From the cell containing the given text, extract its center point as [x, y] coordinate. 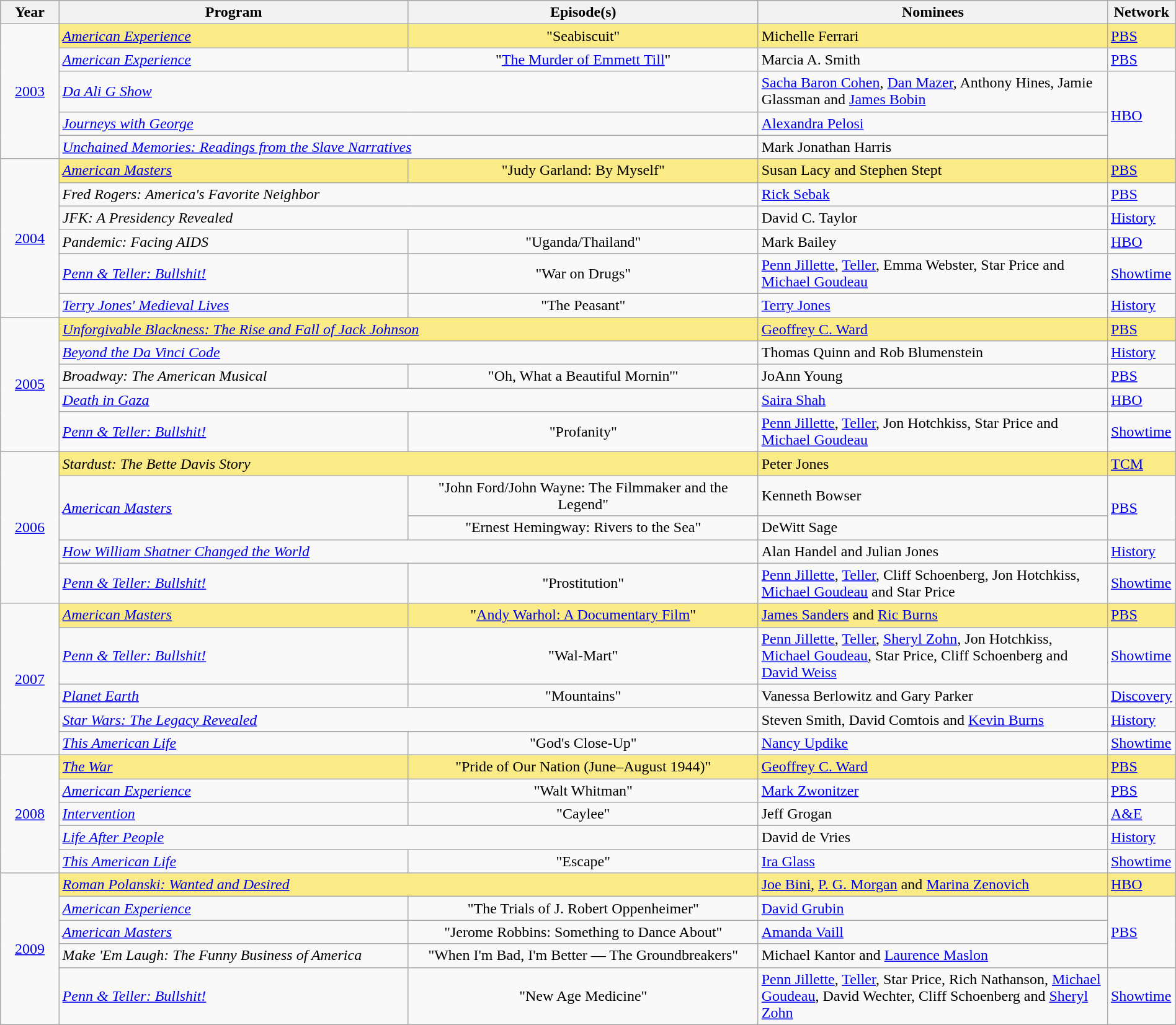
"The Trials of J. Robert Oppenheimer" [583, 908]
"God's Close-Up" [583, 743]
Marcia A. Smith [933, 60]
Penn Jillette, Teller, Jon Hotchkiss, Star Price and Michael Goudeau [933, 432]
How William Shatner Changed the World [408, 551]
"The Murder of Emmett Till" [583, 60]
2008 [30, 814]
"Pride of Our Nation (June–August 1944)" [583, 766]
Sacha Baron Cohen, Dan Mazer, Anthony Hines, Jamie Glassman and James Bobin [933, 92]
Stardust: The Bette Davis Story [408, 464]
Unchained Memories: Readings from the Slave Narratives [408, 147]
Nancy Updike [933, 743]
"Caylee" [583, 814]
Penn Jillette, Teller, Emma Webster, Star Price and Michael Goudeau [933, 273]
Kenneth Bowser [933, 496]
"John Ford/John Wayne: The Filmmaker and the Legend" [583, 496]
2005 [30, 384]
Year [30, 12]
Roman Polanski: Wanted and Desired [408, 885]
"When I'm Bad, I'm Better — The Groundbreakers" [583, 956]
Penn Jillette, Teller, Star Price, Rich Nathanson, Michael Goudeau, David Wechter, Cliff Schoenberg and Sheryl Zohn [933, 996]
A&E [1141, 814]
Amanda Vaill [933, 932]
Broadway: The American Musical [233, 376]
Nominees [933, 12]
2004 [30, 238]
"The Peasant" [583, 305]
"War on Drugs" [583, 273]
"Uganda/Thailand" [583, 241]
2003 [30, 92]
Ira Glass [933, 861]
JoAnn Young [933, 376]
"Escape" [583, 861]
Penn Jillette, Teller, Sheryl Zohn, Jon Hotchkiss, Michael Goudeau, Star Price, Cliff Schoenberg and David Weiss [933, 655]
Terry Jones' Medieval Lives [233, 305]
Planet Earth [233, 696]
Joe Bini, P. G. Morgan and Marina Zenovich [933, 885]
Steven Smith, David Comtois and Kevin Burns [933, 719]
"Andy Warhol: A Documentary Film" [583, 615]
2006 [30, 528]
Susan Lacy and Stephen Stept [933, 171]
Saira Shah [933, 400]
Program [233, 12]
Rick Sebak [933, 194]
Death in Gaza [408, 400]
Thomas Quinn and Rob Blumenstein [933, 353]
Beyond the Da Vinci Code [408, 353]
Star Wars: The Legacy Revealed [408, 719]
"Wal-Mart" [583, 655]
Make 'Em Laugh: The Funny Business of America [233, 956]
"Profanity" [583, 432]
JFK: A Presidency Revealed [408, 218]
"Walt Whitman" [583, 791]
David de Vries [933, 838]
"Mountains" [583, 696]
The War [233, 766]
Episode(s) [583, 12]
Mark Jonathan Harris [933, 147]
Fred Rogers: America's Favorite Neighbor [408, 194]
"Seabiscuit" [583, 36]
Life After People [408, 838]
Da Ali G Show [408, 92]
Network [1141, 12]
Mark Zwonitzer [933, 791]
Alexandra Pelosi [933, 123]
Peter Jones [933, 464]
Jeff Grogan [933, 814]
Michelle Ferrari [933, 36]
Alan Handel and Julian Jones [933, 551]
James Sanders and Ric Burns [933, 615]
Unforgivable Blackness: The Rise and Fall of Jack Johnson [408, 329]
"New Age Medicine" [583, 996]
Intervention [233, 814]
"Jerome Robbins: Something to Dance About" [583, 932]
Terry Jones [933, 305]
Penn Jillette, Teller, Cliff Schoenberg, Jon Hotchkiss, Michael Goudeau and Star Price [933, 583]
Vanessa Berlowitz and Gary Parker [933, 696]
Pandemic: Facing AIDS [233, 241]
Discovery [1141, 696]
"Ernest Hemingway: Rivers to the Sea" [583, 528]
"Oh, What a Beautiful Mornin'" [583, 376]
David C. Taylor [933, 218]
"Prostitution" [583, 583]
Michael Kantor and Laurence Maslon [933, 956]
Mark Bailey [933, 241]
DeWitt Sage [933, 528]
Journeys with George [408, 123]
2009 [30, 949]
"Judy Garland: By Myself" [583, 171]
2007 [30, 679]
TCM [1141, 464]
David Grubin [933, 908]
